Extract the [x, y] coordinate from the center of the cell holding the provided text.  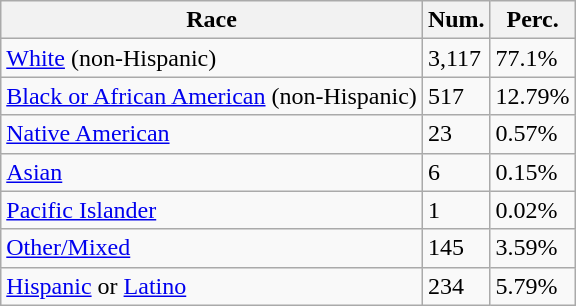
234 [456, 286]
12.79% [532, 96]
Black or African American (non-Hispanic) [212, 96]
Num. [456, 20]
3,117 [456, 58]
White (non-Hispanic) [212, 58]
145 [456, 248]
77.1% [532, 58]
Other/Mixed [212, 248]
517 [456, 96]
1 [456, 210]
Hispanic or Latino [212, 286]
5.79% [532, 286]
Pacific Islander [212, 210]
0.02% [532, 210]
23 [456, 134]
3.59% [532, 248]
0.15% [532, 172]
Perc. [532, 20]
0.57% [532, 134]
Asian [212, 172]
6 [456, 172]
Race [212, 20]
Native American [212, 134]
